For the text-containing cell, return its midpoint in [x, y] coordinate format. 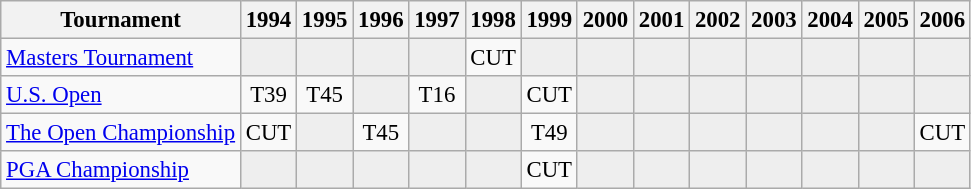
1996 [381, 20]
2001 [661, 20]
The Open Championship [121, 133]
Masters Tournament [121, 58]
2006 [942, 20]
Tournament [121, 20]
2002 [718, 20]
T39 [268, 95]
1999 [549, 20]
T49 [549, 133]
2005 [886, 20]
2000 [605, 20]
2003 [774, 20]
1995 [325, 20]
2004 [830, 20]
1994 [268, 20]
U.S. Open [121, 95]
1998 [493, 20]
1997 [437, 20]
T16 [437, 95]
PGA Championship [121, 170]
